Provide the (x, y) coordinate of the cell's center where the given text is located.  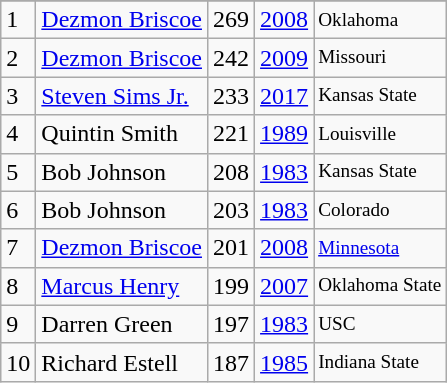
7 (18, 248)
Quintin Smith (122, 134)
203 (230, 210)
Minnesota (380, 248)
187 (230, 362)
Richard Estell (122, 362)
Missouri (380, 58)
Oklahoma (380, 20)
233 (230, 96)
201 (230, 248)
8 (18, 286)
1989 (284, 134)
USC (380, 324)
4 (18, 134)
5 (18, 172)
Darren Green (122, 324)
Steven Sims Jr. (122, 96)
197 (230, 324)
Oklahoma State (380, 286)
242 (230, 58)
Indiana State (380, 362)
2007 (284, 286)
2017 (284, 96)
6 (18, 210)
199 (230, 286)
221 (230, 134)
Louisville (380, 134)
2009 (284, 58)
1985 (284, 362)
1 (18, 20)
Marcus Henry (122, 286)
208 (230, 172)
2 (18, 58)
3 (18, 96)
269 (230, 20)
10 (18, 362)
9 (18, 324)
Colorado (380, 210)
